From the cell containing the given text, extract its center point as [x, y] coordinate. 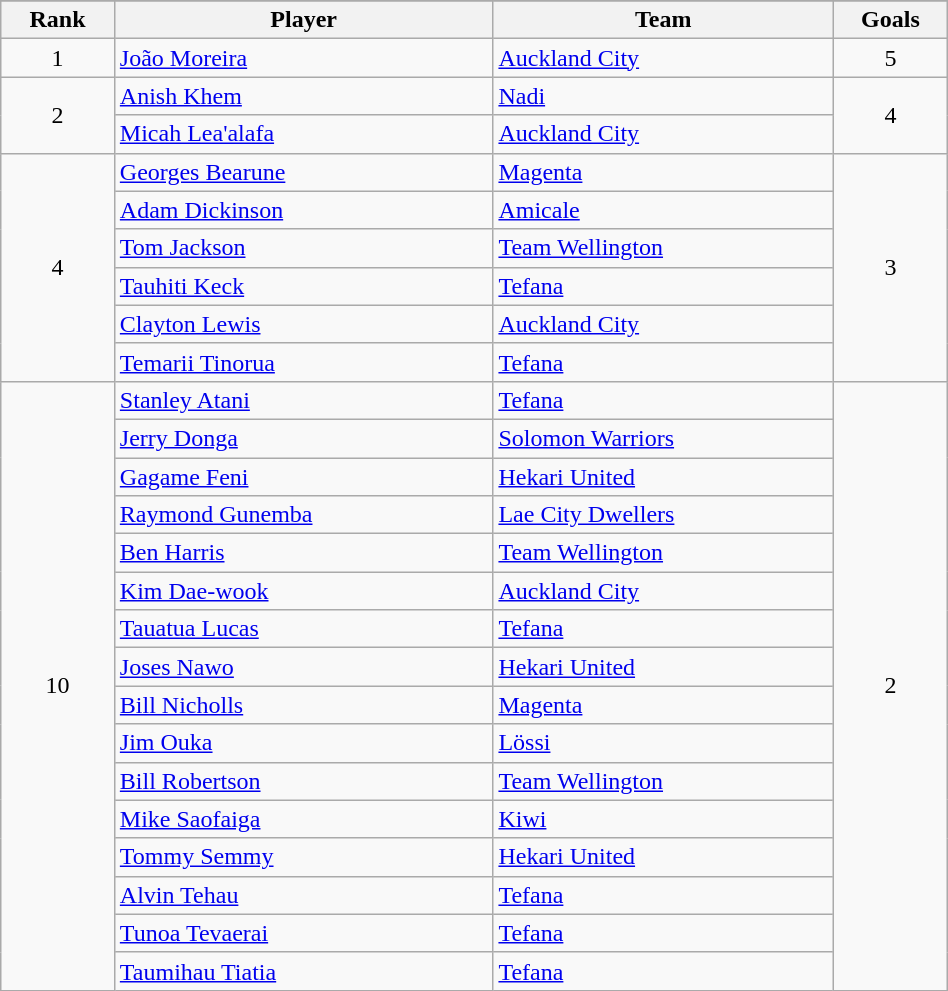
Tauhiti Keck [304, 286]
Temarii Tinorua [304, 362]
Tom Jackson [304, 248]
Goals [891, 20]
10 [58, 686]
Anish Khem [304, 96]
Bill Nicholls [304, 705]
Player [304, 20]
Taumihau Tiatia [304, 971]
Lössi [664, 743]
Team [664, 20]
Lae City Dwellers [664, 515]
Gagame Feni [304, 477]
5 [891, 58]
Mike Saofaiga [304, 819]
Amicale [664, 210]
Solomon Warriors [664, 438]
Tunoa Tevaerai [304, 933]
Kiwi [664, 819]
3 [891, 267]
Adam Dickinson [304, 210]
Jerry Donga [304, 438]
Bill Robertson [304, 781]
Tauatua Lucas [304, 629]
Clayton Lewis [304, 324]
Rank [58, 20]
1 [58, 58]
Stanley Atani [304, 400]
Jim Ouka [304, 743]
Tommy Semmy [304, 857]
Ben Harris [304, 553]
Kim Dae-wook [304, 591]
Alvin Tehau [304, 895]
Joses Nawo [304, 667]
Raymond Gunemba [304, 515]
João Moreira [304, 58]
Micah Lea'alafa [304, 134]
Nadi [664, 96]
Georges Bearune [304, 172]
